Return (X, Y) of the center of cell containing provided text 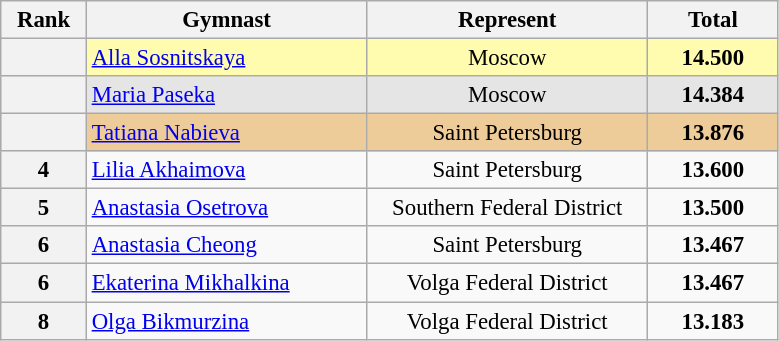
Alla Sosnitskaya (226, 58)
4 (44, 170)
Lilia Akhaimova (226, 170)
Represent (508, 20)
5 (44, 208)
Anastasia Cheong (226, 245)
14.500 (714, 58)
13.876 (714, 133)
Maria Paseka (226, 95)
13.183 (714, 321)
Rank (44, 20)
13.500 (714, 208)
Tatiana Nabieva (226, 133)
13.600 (714, 170)
Anastasia Osetrova (226, 208)
Southern Federal District (508, 208)
Ekaterina Mikhalkina (226, 283)
Olga Bikmurzina (226, 321)
14.384 (714, 95)
Total (714, 20)
Gymnast (226, 20)
8 (44, 321)
